Identify which cell holds the provided text, then report its (x, y) central coordinate. 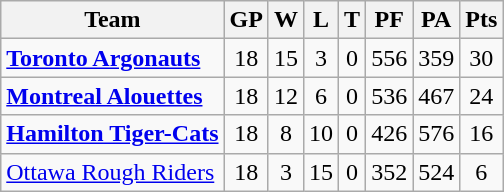
PA (436, 20)
426 (390, 134)
359 (436, 58)
T (352, 20)
GP (246, 20)
12 (286, 96)
556 (390, 58)
W (286, 20)
352 (390, 172)
524 (436, 172)
576 (436, 134)
30 (482, 58)
16 (482, 134)
Montreal Alouettes (112, 96)
536 (390, 96)
Hamilton Tiger-Cats (112, 134)
Ottawa Rough Riders (112, 172)
L (320, 20)
467 (436, 96)
Toronto Argonauts (112, 58)
10 (320, 134)
8 (286, 134)
Team (112, 20)
24 (482, 96)
PF (390, 20)
Pts (482, 20)
